Return the (x, y) coordinate for the center point of the cell that contains the specified text.  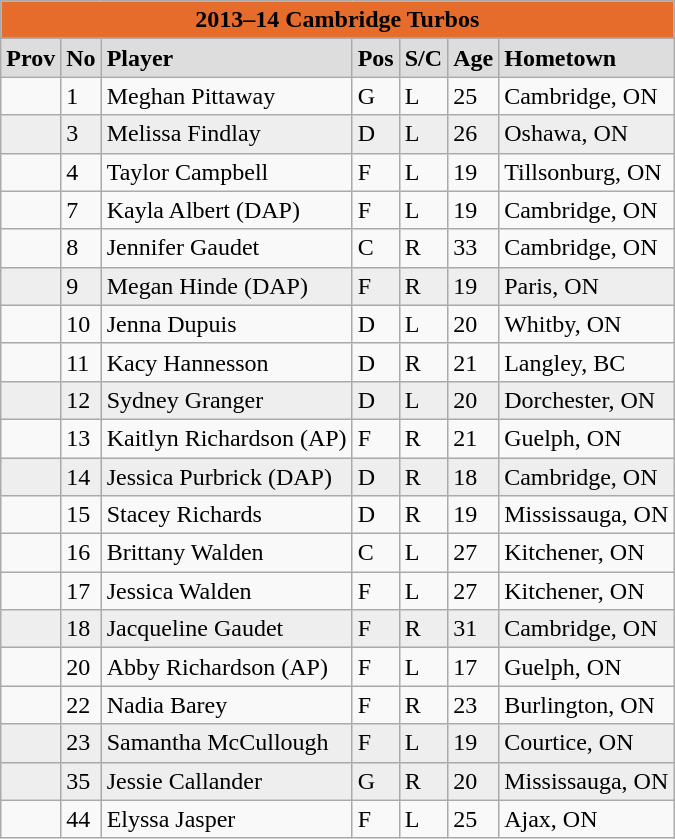
Tillsonburg, ON (586, 172)
Jessica Walden (226, 591)
Jessie Callander (226, 781)
4 (81, 172)
12 (81, 400)
No (81, 58)
Age (474, 58)
16 (81, 553)
13 (81, 438)
Player (226, 58)
Kayla Albert (DAP) (226, 210)
Kacy Hannesson (226, 362)
10 (81, 324)
35 (81, 781)
31 (474, 629)
Jenna Dupuis (226, 324)
Ajax, ON (586, 819)
Dorchester, ON (586, 400)
14 (81, 477)
44 (81, 819)
Meghan Pittaway (226, 96)
Elyssa Jasper (226, 819)
33 (474, 248)
Jacqueline Gaudet (226, 629)
8 (81, 248)
Langley, BC (586, 362)
Courtice, ON (586, 743)
Pos (376, 58)
Whitby, ON (586, 324)
1 (81, 96)
9 (81, 286)
7 (81, 210)
Samantha McCullough (226, 743)
Kaitlyn Richardson (AP) (226, 438)
Melissa Findlay (226, 134)
3 (81, 134)
Prov (31, 58)
Hometown (586, 58)
26 (474, 134)
22 (81, 705)
Paris, ON (586, 286)
11 (81, 362)
Taylor Campbell (226, 172)
Burlington, ON (586, 705)
Oshawa, ON (586, 134)
Brittany Walden (226, 553)
Jennifer Gaudet (226, 248)
Abby Richardson (AP) (226, 667)
Jessica Purbrick (DAP) (226, 477)
Sydney Granger (226, 400)
Stacey Richards (226, 515)
Megan Hinde (DAP) (226, 286)
Nadia Barey (226, 705)
2013–14 Cambridge Turbos (338, 20)
S/C (423, 58)
15 (81, 515)
